Detect which cell encompasses the target text, then output its (x, y) center coordinate. 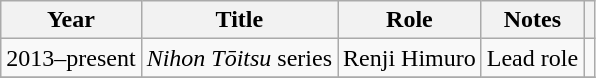
Renji Himuro (410, 58)
Role (410, 20)
Year (71, 20)
Notes (532, 20)
Title (239, 20)
Lead role (532, 58)
Nihon Tōitsu series (239, 58)
2013–present (71, 58)
